Provide the [x, y] coordinate of the cell's center where the given text is located.  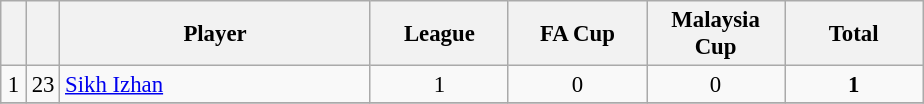
Total [854, 34]
FA Cup [577, 34]
Player [216, 34]
Malaysia Cup [715, 34]
23 [42, 85]
Sikh Izhan [216, 85]
League [439, 34]
